Extract the (x, y) coordinate from the center of the cell holding the provided text.  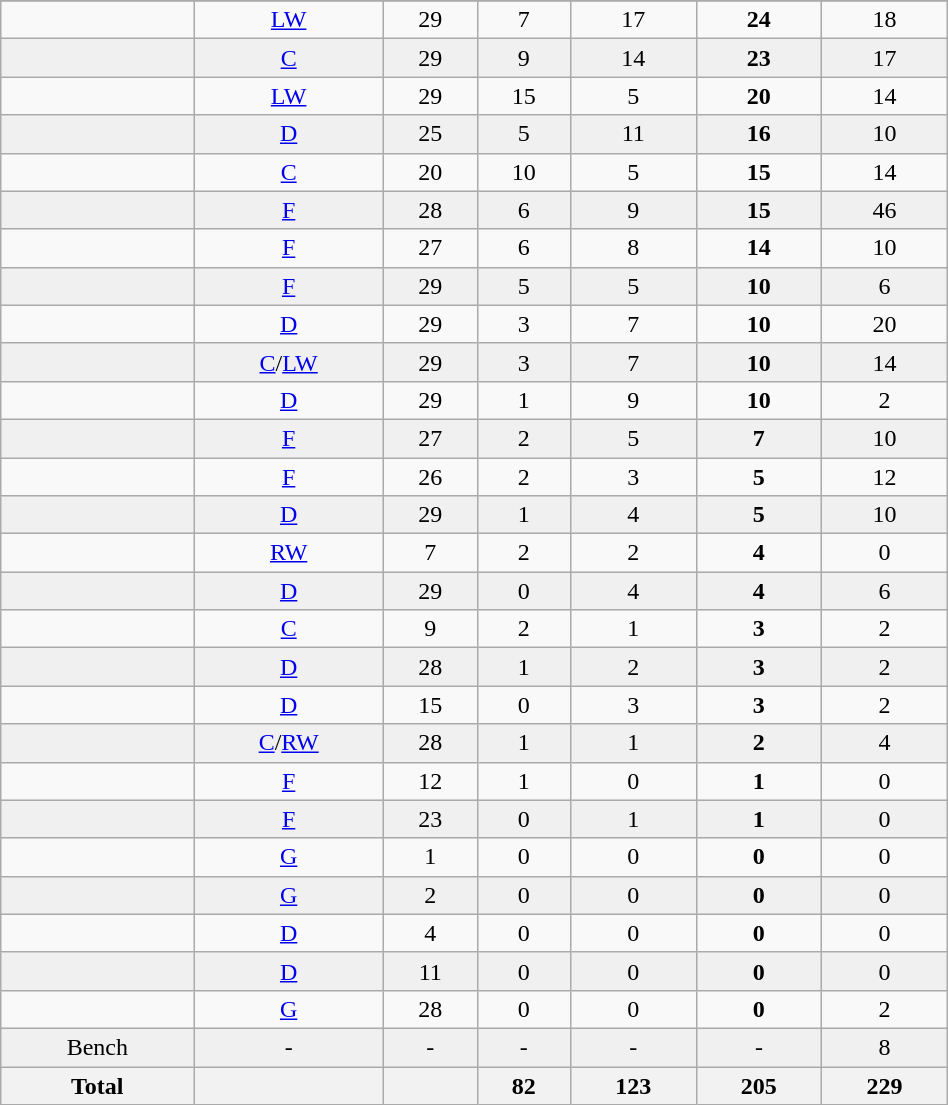
82 (524, 1085)
205 (759, 1085)
18 (885, 20)
24 (759, 20)
Total (98, 1085)
123 (634, 1085)
46 (885, 210)
229 (885, 1085)
16 (759, 134)
C/LW (289, 362)
RW (289, 553)
26 (430, 477)
25 (430, 134)
Bench (98, 1047)
C/RW (289, 743)
